Search for the cell housing the specified text and yield its [X, Y] center coordinate. 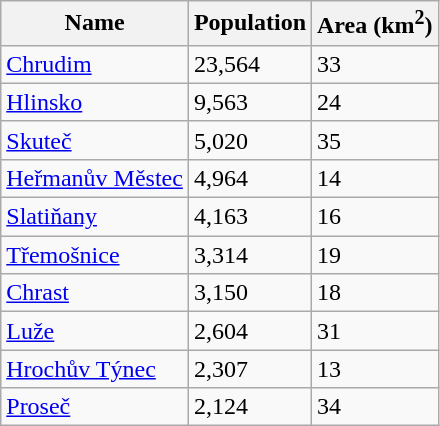
4,163 [250, 217]
18 [376, 293]
Proseč [95, 407]
2,124 [250, 407]
3,150 [250, 293]
31 [376, 331]
34 [376, 407]
Skuteč [95, 140]
Population [250, 24]
13 [376, 369]
9,563 [250, 102]
5,020 [250, 140]
Chrast [95, 293]
35 [376, 140]
Heřmanův Městec [95, 178]
2,307 [250, 369]
14 [376, 178]
33 [376, 64]
4,964 [250, 178]
Hlinsko [95, 102]
19 [376, 255]
24 [376, 102]
Třemošnice [95, 255]
Hrochův Týnec [95, 369]
Name [95, 24]
16 [376, 217]
3,314 [250, 255]
2,604 [250, 331]
Luže [95, 331]
Area (km2) [376, 24]
Chrudim [95, 64]
23,564 [250, 64]
Slatiňany [95, 217]
